Capture the cell that displays the provided text and extract its [x, y] central coordinate. 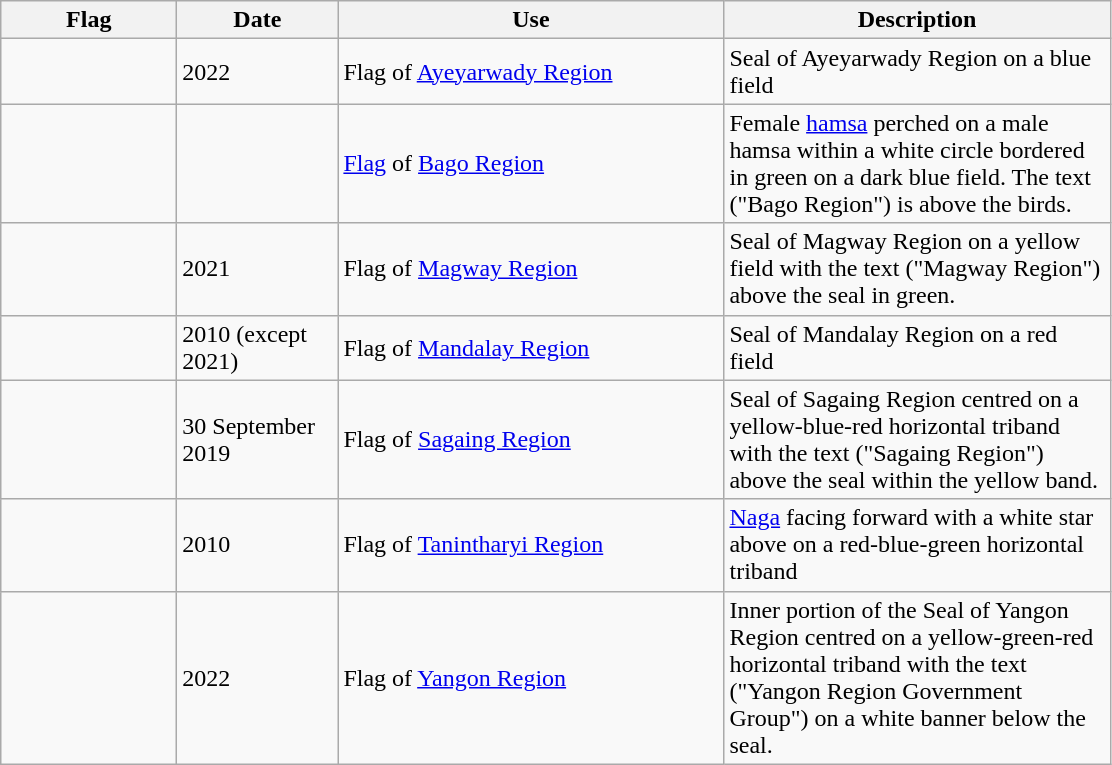
Seal of Magway Region on a yellow field with the text ("Magway Region") above the seal in green. [917, 269]
Seal of Ayeyarwady Region on a blue field [917, 72]
Flag of Mandalay Region [531, 348]
Flag of Sagaing Region [531, 440]
2021 [258, 269]
30 September 2019 [258, 440]
Flag of Bago Region [531, 164]
Flag of Ayeyarwady Region [531, 72]
Seal of Sagaing Region centred on a yellow-blue-red horizontal triband with the text ("Sagaing Region") above the seal within the yellow band. [917, 440]
Seal of Mandalay Region on a red field [917, 348]
Flag [89, 20]
Flag of Yangon Region [531, 678]
Flag of Tanintharyi Region [531, 545]
Date [258, 20]
Female hamsa perched on a male hamsa within a white circle bordered in green on a dark blue field. The text ("Bago Region") is above the birds. [917, 164]
Description [917, 20]
2010 [258, 545]
Flag of Magway Region [531, 269]
Naga facing forward with a white star above on a red-blue-green horizontal triband [917, 545]
2010 (except 2021) [258, 348]
Use [531, 20]
